Extract the (X, Y) coordinate from the center of the cell holding the provided text.  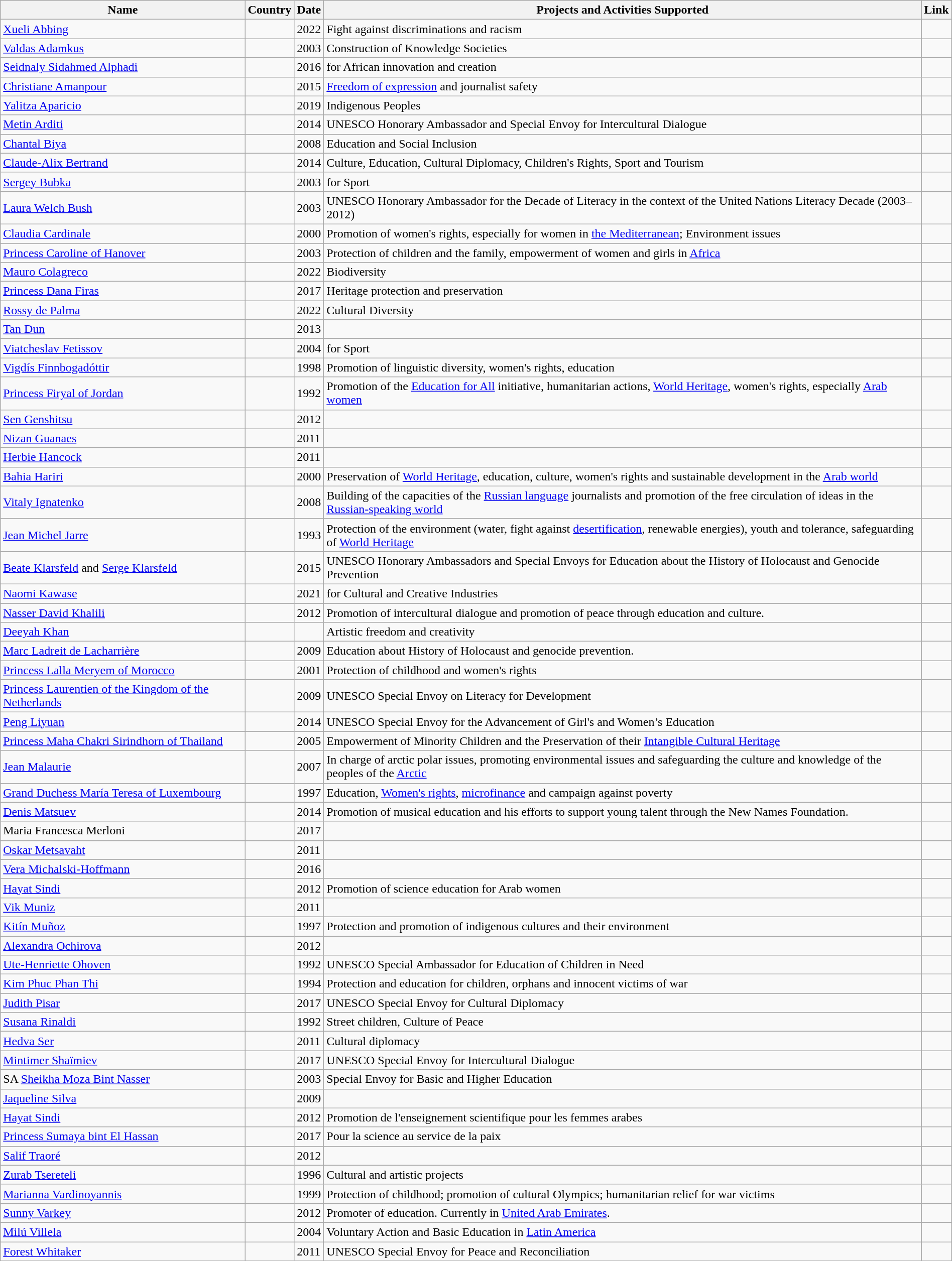
2007 (309, 767)
Biodiversity (623, 272)
for African innovation and creation (623, 67)
UNESCO Special Envoy for the Advancement of Girl's and Women’s Education (623, 722)
Alexandra Ochirova (123, 945)
Cultural and artistic projects (623, 1175)
Fight against discriminations and racism (623, 29)
1994 (309, 984)
Claudia Cardinale (123, 233)
Susana Rinaldi (123, 1022)
UNESCO Honorary Ambassadors and Special Envoys for Education about the History of Holocaust and Genocide Prevention (623, 567)
Nasser David Khalili (123, 613)
Indigenous Peoples (623, 105)
2019 (309, 105)
Date (309, 10)
Link (936, 10)
SA Sheikha Moza Bint Nasser (123, 1079)
Oskar Metsavaht (123, 850)
Xueli Abbing (123, 29)
Voluntary Action and Basic Education in Latin America (623, 1232)
Protection of the environment (water, fight against desertification, renewable energies), youth and tolerance, safeguarding of World Heritage (623, 535)
Nizan Guanaes (123, 438)
Ute-Henriette Ohoven (123, 965)
Deeyah Khan (123, 632)
UNESCO Special Envoy for Peace and Reconciliation (623, 1251)
1999 (309, 1194)
Special Envoy for Basic and Higher Education (623, 1079)
Cultural Diversity (623, 310)
1996 (309, 1175)
Hedva Ser (123, 1041)
Bahia Hariri (123, 476)
Vera Michalski-Hoffmann (123, 869)
Vik Muniz (123, 907)
Education and Social Inclusion (623, 144)
Cultural diplomacy (623, 1041)
Tan Dun (123, 329)
Yalitza Aparicio (123, 105)
Promoter of education. Currently in United Arab Emirates. (623, 1213)
Building of the capacities of the Russian language journalists and promotion of the free circulation of ideas in the Russian-speaking world (623, 502)
Maria Francesca Merloni (123, 831)
Forest Whitaker (123, 1251)
Princess Firyal of Jordan (123, 394)
Heritage protection and preservation (623, 291)
Freedom of expression and journalist safety (623, 86)
Promotion of musical education and his efforts to support young talent through the New Names Foundation. (623, 812)
Empowerment of Minority Children and the Preservation of their Intangible Cultural Heritage (623, 741)
2021 (309, 593)
Protection of childhood; promotion of cultural Olympics; humanitarian relief for war victims (623, 1194)
Protection and education for children, orphans and innocent victims of war (623, 984)
Sunny Varkey (123, 1213)
2013 (309, 329)
In charge of arctic polar issues, promoting environmental issues and safeguarding the culture and knowledge of the peoples of the Arctic (623, 767)
Promotion of women's rights, especially for women in the Mediterranean; Environment issues (623, 233)
Milú Villela (123, 1232)
Vigdís Finnbogadóttir (123, 367)
Princess Maha Chakri Sirindhorn of Thailand (123, 741)
Rossy de Palma (123, 310)
Judith Pisar (123, 1003)
UNESCO Special Envoy on Literacy for Development (623, 696)
Vitaly Ignatenko (123, 502)
Denis Matsuev (123, 812)
Protection and promotion of indigenous cultures and their environment (623, 926)
for Cultural and Creative Industries (623, 593)
Mintimer Shaïmiev (123, 1060)
UNESCO Special Envoy for Cultural Diplomacy (623, 1003)
Beate Klarsfeld and Serge Klarsfeld (123, 567)
Education, Women's rights, microfinance and campaign against poverty (623, 793)
Jaqueline Silva (123, 1098)
Construction of Knowledge Societies (623, 48)
Herbie Hancock (123, 457)
Princess Caroline of Hanover (123, 253)
Culture, Education, Cultural Diplomacy, Children's Rights, Sport and Tourism (623, 163)
Preservation of World Heritage, education, culture, women's rights and sustainable development in the Arab world (623, 476)
Kim Phuc Phan Thi (123, 984)
Princess Sumaya bint El Hassan (123, 1137)
Salif Traoré (123, 1156)
Pour la science au service de la paix (623, 1137)
Education about History of Holocaust and genocide prevention. (623, 651)
Name (123, 10)
Jean Malaurie (123, 767)
UNESCO Honorary Ambassador for the Decade of Literacy in the context of the United Nations Literacy Decade (2003–2012) (623, 208)
2005 (309, 741)
Claude-Alix Bertrand (123, 163)
Jean Michel Jarre (123, 535)
1998 (309, 367)
Mauro Colagreco (123, 272)
Marc Ladreit de Lacharrière (123, 651)
1993 (309, 535)
Zurab Tsereteli (123, 1175)
Promotion of intercultural dialogue and promotion of peace through education and culture. (623, 613)
Princess Laurentien of the Kingdom of the Netherlands (123, 696)
Projects and Activities Supported (623, 10)
UNESCO Special Envoy for Intercultural Dialogue (623, 1060)
Promotion of science education for Arab women (623, 888)
Marianna Vardinoyannis (123, 1194)
Christiane Amanpour (123, 86)
Viatcheslav Fetissov (123, 348)
Promotion of the Education for All initiative, humanitarian actions, World Heritage, women's rights, especially Arab women (623, 394)
Country (270, 10)
UNESCO Special Ambassador for Education of Children in Need (623, 965)
Chantal Biya (123, 144)
Metin Arditi (123, 124)
Princess Lalla Meryem of Morocco (123, 670)
Promotion de l'enseignement scientifique pour les femmes arabes (623, 1117)
Street children, Culture of Peace (623, 1022)
Sen Genshitsu (123, 419)
Princess Dana Firas (123, 291)
UNESCO Honorary Ambassador and Special Envoy for Intercultural Dialogue (623, 124)
Artistic freedom and creativity (623, 632)
Seidnaly Sidahmed Alphadi (123, 67)
Protection of childhood and women's rights (623, 670)
Peng Liyuan (123, 722)
Laura Welch Bush (123, 208)
Grand Duchess María Teresa of Luxembourg (123, 793)
2001 (309, 670)
Sergey Bubka (123, 182)
Protection of children and the family, empowerment of women and girls in Africa (623, 253)
Naomi Kawase (123, 593)
Valdas Adamkus (123, 48)
Kitín Muñoz (123, 926)
Promotion of linguistic diversity, women's rights, education (623, 367)
